Pinpoint the cell where the given text exists, returning its (x, y) midpoint coordinate. 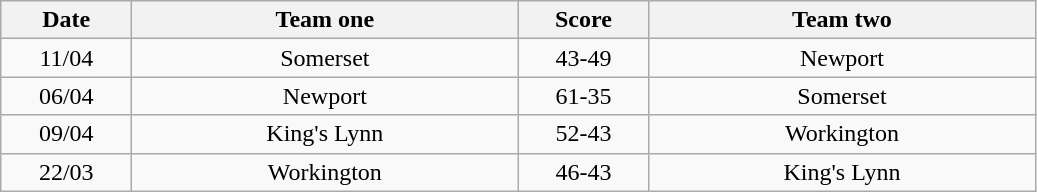
43-49 (584, 58)
Team two (842, 20)
Score (584, 20)
46-43 (584, 172)
Date (66, 20)
06/04 (66, 96)
61-35 (584, 96)
22/03 (66, 172)
52-43 (584, 134)
Team one (325, 20)
11/04 (66, 58)
09/04 (66, 134)
